Find where the given text appears and provide that cell's center as (x, y) coordinate. 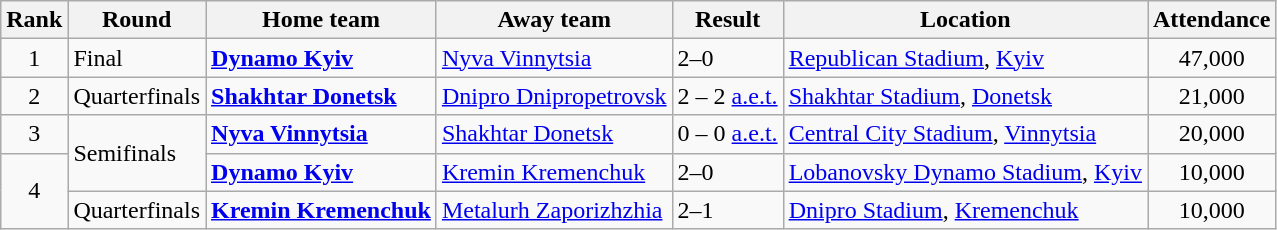
Result (728, 20)
Semifinals (137, 153)
Central City Stadium, Vinnytsia (965, 134)
Attendance (1212, 20)
Shakhtar Stadium, Donetsk (965, 96)
3 (34, 134)
Dnipro Stadium, Kremenchuk (965, 210)
Final (137, 58)
4 (34, 191)
1 (34, 58)
Republican Stadium, Kyiv (965, 58)
Away team (554, 20)
Dnipro Dnipropetrovsk (554, 96)
Round (137, 20)
2 – 2 a.e.t. (728, 96)
Location (965, 20)
0 – 0 a.e.t. (728, 134)
47,000 (1212, 58)
2 (34, 96)
21,000 (1212, 96)
Metalurh Zaporizhzhia (554, 210)
Lobanovsky Dynamo Stadium, Kyiv (965, 172)
2–1 (728, 210)
20,000 (1212, 134)
Home team (322, 20)
Rank (34, 20)
